Capture the cell that displays the provided text and extract its (x, y) central coordinate. 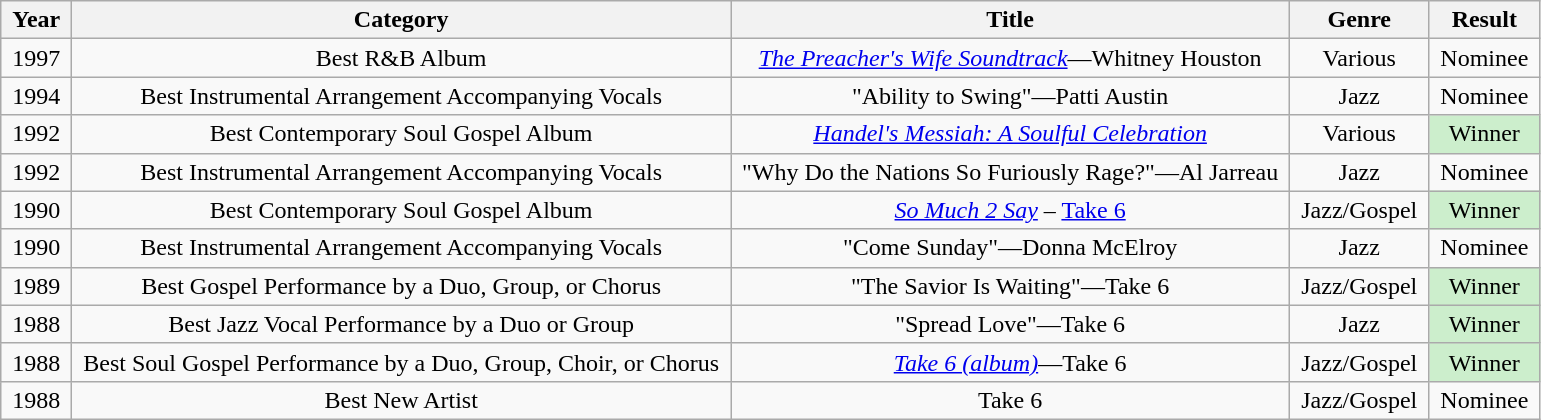
Best Jazz Vocal Performance by a Duo or Group (402, 324)
Take 6 (album)—Take 6 (1010, 362)
1994 (36, 96)
"Why Do the Nations So Furiously Rage?"—Al Jarreau (1010, 172)
Best New Artist (402, 400)
So Much 2 Say – Take 6 (1010, 210)
Best Gospel Performance by a Duo, Group, or Chorus (402, 286)
Best R&B Album (402, 58)
Category (402, 20)
Handel's Messiah: A Soulful Celebration (1010, 134)
"The Savior Is Waiting"—Take 6 (1010, 286)
Title (1010, 20)
"Spread Love"—Take 6 (1010, 324)
Genre (1360, 20)
Take 6 (1010, 400)
Year (36, 20)
1989 (36, 286)
"Ability to Swing"—Patti Austin (1010, 96)
Best Soul Gospel Performance by a Duo, Group, Choir, or Chorus (402, 362)
Result (1484, 20)
The Preacher's Wife Soundtrack—Whitney Houston (1010, 58)
1997 (36, 58)
"Come Sunday"—Donna McElroy (1010, 248)
